Scan for the cell matching the given text and deliver its [X, Y] coordinate at center. 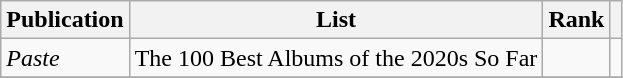
Publication [65, 20]
The 100 Best Albums of the 2020s So Far [336, 58]
Paste [65, 58]
List [336, 20]
Rank [576, 20]
